Detect which cell encompasses the target text, then output its (x, y) center coordinate. 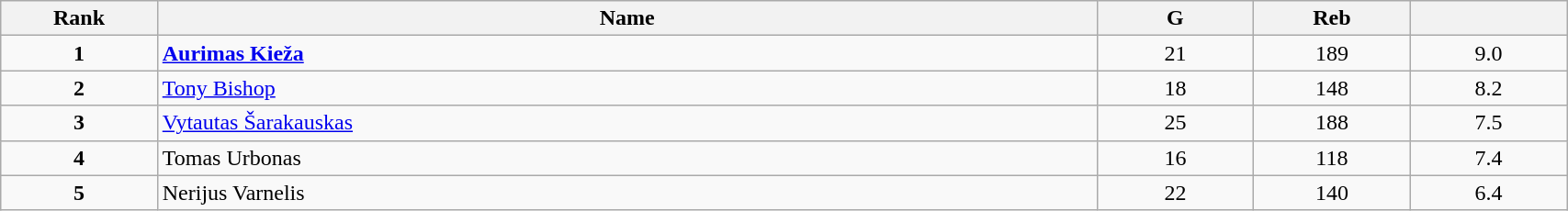
188 (1332, 123)
Nerijus Varnelis (626, 193)
189 (1332, 53)
16 (1175, 158)
G (1175, 18)
148 (1332, 88)
1 (79, 53)
7.5 (1488, 123)
18 (1175, 88)
Tomas Urbonas (626, 158)
5 (79, 193)
21 (1175, 53)
8.2 (1488, 88)
Rank (79, 18)
Reb (1332, 18)
140 (1332, 193)
25 (1175, 123)
3 (79, 123)
Aurimas Kieža (626, 53)
9.0 (1488, 53)
Tony Bishop (626, 88)
2 (79, 88)
Vytautas Šarakauskas (626, 123)
7.4 (1488, 158)
118 (1332, 158)
6.4 (1488, 193)
4 (79, 158)
22 (1175, 193)
Name (626, 18)
